Identify which cell holds the provided text, then report its [x, y] central coordinate. 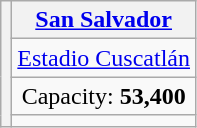
Capacity: 53,400 [104, 96]
Estadio Cuscatlán [104, 58]
San Salvador [104, 20]
